Extract the (X, Y) coordinate from the center of the cell holding the provided text.  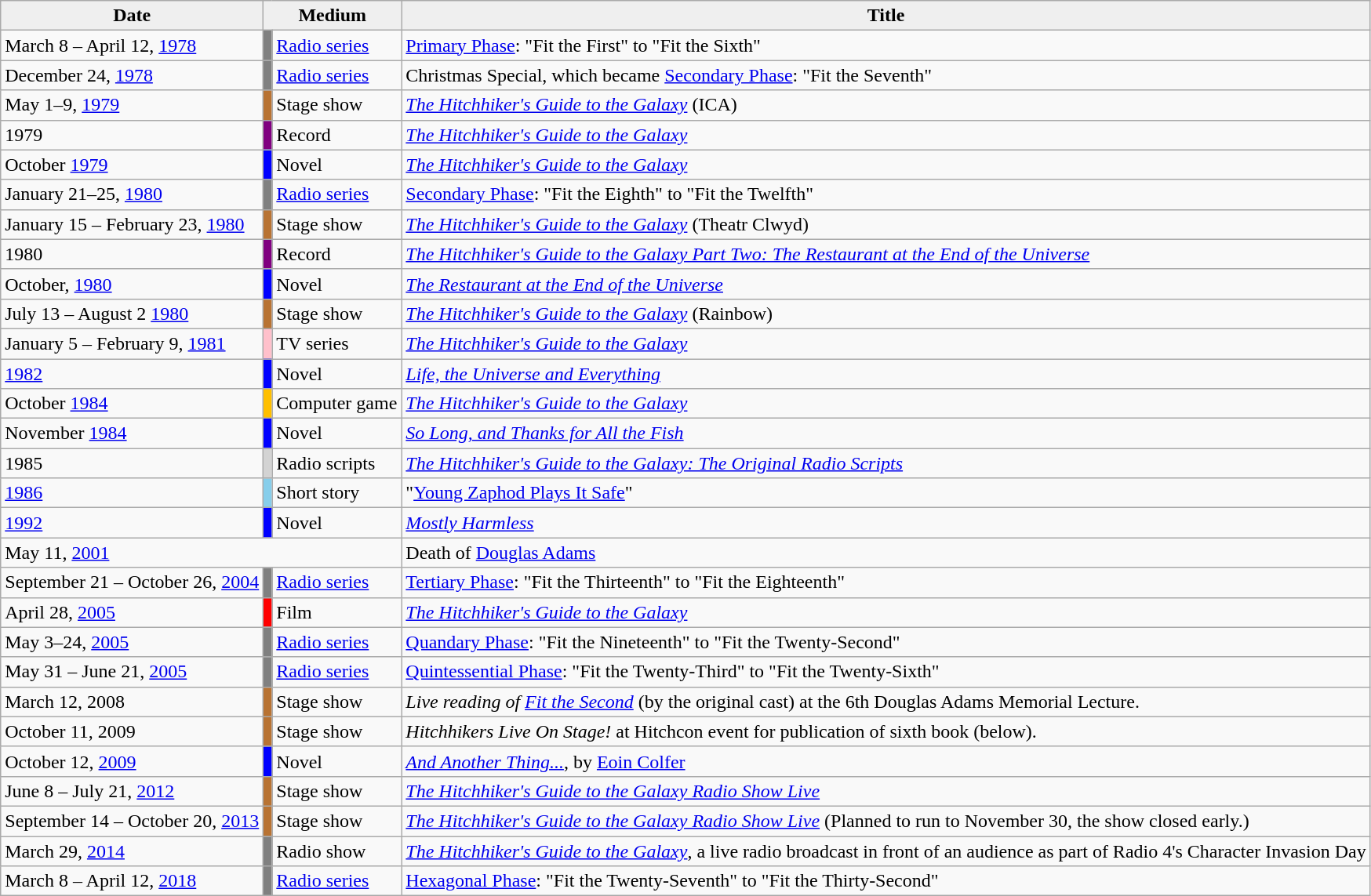
September 14 – October 20, 2013 (132, 821)
Death of Douglas Adams (886, 553)
The Hitchhiker's Guide to the Galaxy Radio Show Live (886, 791)
Hitchhikers Live On Stage! at Hitchcon event for publication of sixth book (below). (886, 731)
May 11, 2001 (201, 553)
March 8 – April 12, 1978 (132, 45)
September 21 – October 26, 2004 (132, 582)
Quintessential Phase: "Fit the Twenty-Third" to "Fit the Twenty-Sixth" (886, 672)
The Hitchhiker's Guide to the Galaxy (ICA) (886, 105)
Radio show (337, 851)
1980 (132, 254)
January 15 – February 23, 1980 (132, 224)
Hexagonal Phase: "Fit the Twenty-Seventh" to "Fit the Thirty-Second" (886, 881)
April 28, 2005 (132, 612)
January 5 – February 9, 1981 (132, 343)
Life, the Universe and Everything (886, 374)
The Hitchhiker's Guide to the Galaxy (Theatr Clwyd) (886, 224)
October 11, 2009 (132, 731)
The Hitchhiker's Guide to the Galaxy: The Original Radio Scripts (886, 463)
"Young Zaphod Plays It Safe" (886, 493)
July 13 – August 2 1980 (132, 314)
March 8 – April 12, 2018 (132, 881)
May 3–24, 2005 (132, 642)
Date (132, 16)
Christmas Special, which became Secondary Phase: "Fit the Seventh" (886, 75)
December 24, 1978 (132, 75)
Primary Phase: "Fit the First" to "Fit the Sixth" (886, 45)
Live reading of Fit the Second (by the original cast) at the 6th Douglas Adams Memorial Lecture. (886, 702)
March 29, 2014 (132, 851)
October, 1980 (132, 284)
Short story (337, 493)
Film (337, 612)
The Hitchhiker's Guide to the Galaxy Part Two: The Restaurant at the End of the Universe (886, 254)
Quandary Phase: "Fit the Nineteenth" to "Fit the Twenty-Second" (886, 642)
1985 (132, 463)
Radio scripts (337, 463)
Computer game (337, 404)
October 12, 2009 (132, 761)
1982 (132, 374)
Medium (333, 16)
The Restaurant at the End of the Universe (886, 284)
Mostly Harmless (886, 523)
And Another Thing..., by Eoin Colfer (886, 761)
November 1984 (132, 433)
June 8 – July 21, 2012 (132, 791)
May 1–9, 1979 (132, 105)
The Hitchhiker's Guide to the Galaxy Radio Show Live (Planned to run to November 30, the show closed early.) (886, 821)
Secondary Phase: "Fit the Eighth" to "Fit the Twelfth" (886, 194)
TV series (337, 343)
Title (886, 16)
October 1979 (132, 165)
So Long, and Thanks for All the Fish (886, 433)
May 31 – June 21, 2005 (132, 672)
1986 (132, 493)
March 12, 2008 (132, 702)
January 21–25, 1980 (132, 194)
1992 (132, 523)
Tertiary Phase: "Fit the Thirteenth" to "Fit the Eighteenth" (886, 582)
The Hitchhiker's Guide to the Galaxy, a live radio broadcast in front of an audience as part of Radio 4's Character Invasion Day (886, 851)
October 1984 (132, 404)
1979 (132, 135)
The Hitchhiker's Guide to the Galaxy (Rainbow) (886, 314)
